Capture the cell that displays the provided text and extract its (X, Y) central coordinate. 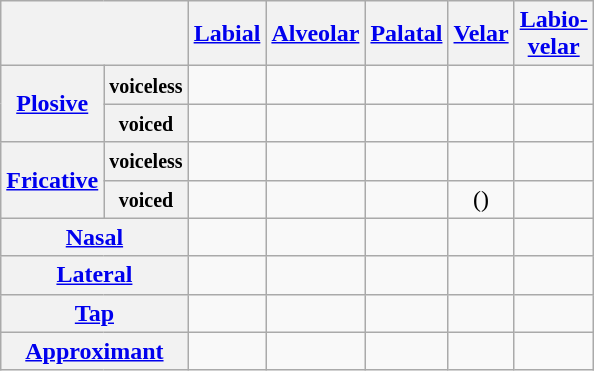
() (481, 199)
Labio-velar (554, 34)
Fricative (52, 180)
Alveolar (316, 34)
Velar (481, 34)
Tap (94, 313)
Plosive (52, 104)
Nasal (94, 237)
Approximant (94, 351)
Palatal (406, 34)
Labial (227, 34)
Lateral (94, 275)
